Detect which cell encompasses the target text, then output its (x, y) center coordinate. 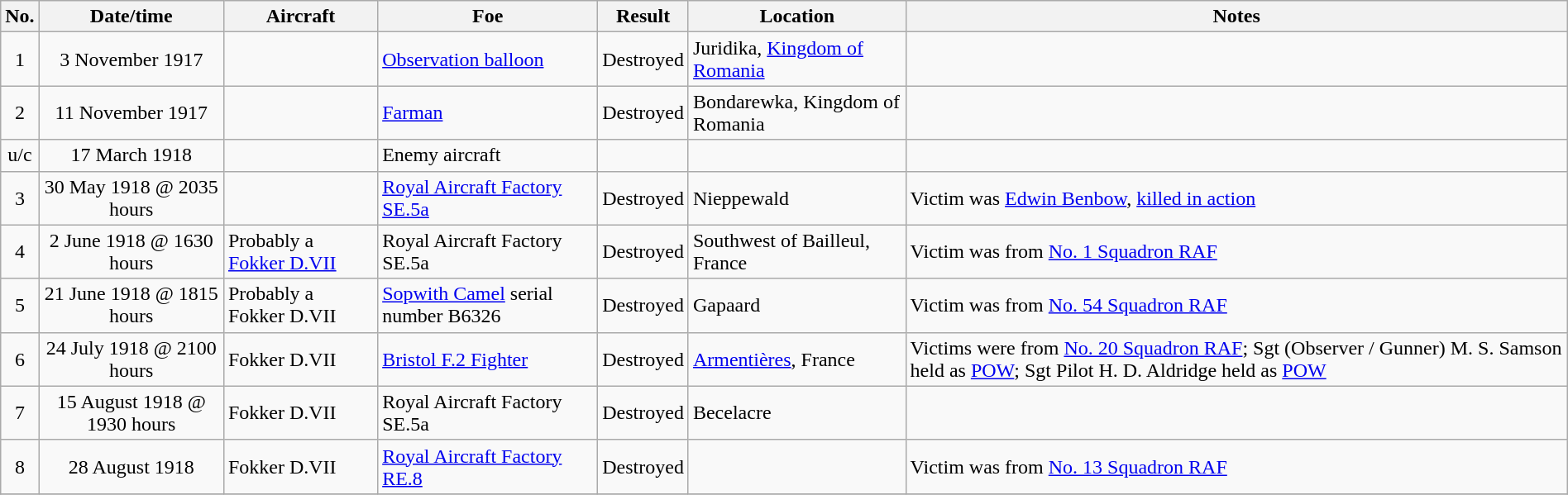
3 November 1917 (131, 59)
u/c (20, 155)
Notes (1236, 17)
Victim was from No. 1 Squadron RAF (1236, 251)
30 May 1918 @ 2035 hours (131, 198)
Royal Aircraft Factory RE.8 (488, 466)
Result (643, 17)
6 (20, 359)
11 November 1917 (131, 112)
4 (20, 251)
1 (20, 59)
Sopwith Camel serial number B6326 (488, 306)
Southwest of Bailleul, France (797, 251)
Victims were from No. 20 Squadron RAF; Sgt (Observer / Gunner) M. S. Samson held as POW; Sgt Pilot H. D. Aldridge held as POW (1236, 359)
7 (20, 413)
Enemy aircraft (488, 155)
15 August 1918 @ 1930 hours (131, 413)
Armentières, France (797, 359)
Bristol F.2 Fighter (488, 359)
Bondarewka, Kingdom of Romania (797, 112)
Date/time (131, 17)
24 July 1918 @ 2100 hours (131, 359)
3 (20, 198)
Farman (488, 112)
Victim was from No. 13 Squadron RAF (1236, 466)
Foe (488, 17)
Victim was Edwin Benbow, killed in action (1236, 198)
Victim was from No. 54 Squadron RAF (1236, 306)
Location (797, 17)
28 August 1918 (131, 466)
8 (20, 466)
Nieppewald (797, 198)
Observation balloon (488, 59)
5 (20, 306)
2 June 1918 @ 1630 hours (131, 251)
21 June 1918 @ 1815 hours (131, 306)
No. (20, 17)
Gapaard (797, 306)
Juridika, Kingdom of Romania (797, 59)
2 (20, 112)
Becelacre (797, 413)
Aircraft (300, 17)
17 March 1918 (131, 155)
